Return the (x, y) coordinate for the center point of the cell that contains the specified text.  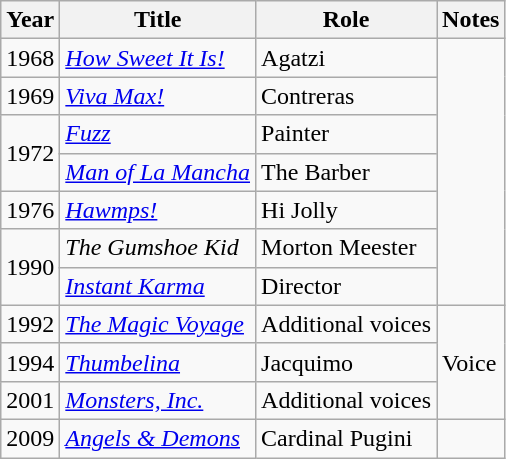
Voice (471, 362)
Man of La Mancha (158, 172)
1976 (30, 210)
How Sweet It Is! (158, 58)
Director (346, 286)
Title (158, 20)
Viva Max! (158, 96)
Agatzi (346, 58)
1992 (30, 324)
Year (30, 20)
The Barber (346, 172)
Monsters, Inc. (158, 400)
Notes (471, 20)
Thumbelina (158, 362)
Hawmps! (158, 210)
Hi Jolly (346, 210)
Cardinal Pugini (346, 438)
The Gumshoe Kid (158, 248)
2001 (30, 400)
Angels & Demons (158, 438)
Role (346, 20)
Instant Karma (158, 286)
The Magic Voyage (158, 324)
Morton Meester (346, 248)
2009 (30, 438)
Jacquimo (346, 362)
Fuzz (158, 134)
1968 (30, 58)
Painter (346, 134)
Contreras (346, 96)
1972 (30, 153)
1994 (30, 362)
1969 (30, 96)
1990 (30, 267)
